For the text-containing cell, return its midpoint in [X, Y] coordinate format. 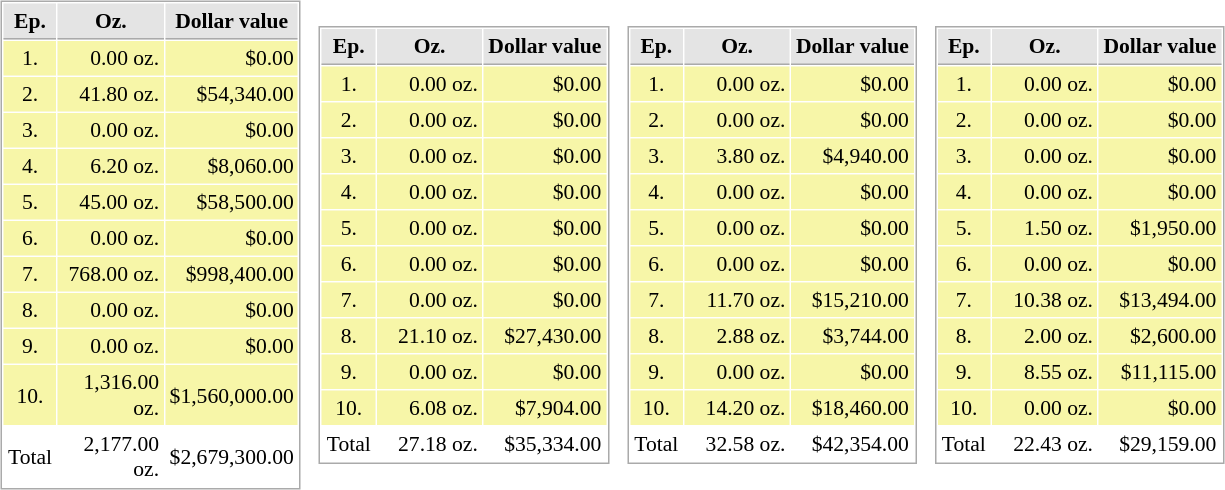
$18,460.00 [852, 407]
8.55 oz. [1045, 371]
$54,340.00 [232, 94]
$11,115.00 [1160, 371]
21.10 oz. [430, 335]
$4,940.00 [852, 155]
14.20 oz. [737, 407]
1,316.00 oz. [111, 395]
27.18 oz. [430, 443]
$7,904.00 [545, 407]
32.58 oz. [737, 443]
41.80 oz. [111, 94]
22.43 oz. [1045, 443]
2,177.00 oz. [111, 456]
$1,950.00 [1160, 227]
6.08 oz. [430, 407]
45.00 oz. [111, 202]
3.80 oz. [737, 155]
2.00 oz. [1045, 335]
$42,354.00 [852, 443]
1.50 oz. [1045, 227]
$3,744.00 [852, 335]
$2,679,300.00 [232, 456]
$35,334.00 [545, 443]
$27,430.00 [545, 335]
$29,159.00 [1160, 443]
$1,560,000.00 [232, 395]
768.00 oz. [111, 274]
$58,500.00 [232, 202]
$8,060.00 [232, 166]
$15,210.00 [852, 299]
2.88 oz. [737, 335]
10.38 oz. [1045, 299]
6.20 oz. [111, 166]
$2,600.00 [1160, 335]
11.70 oz. [737, 299]
$998,400.00 [232, 274]
$13,494.00 [1160, 299]
